Find where the given text appears and provide that cell's center as [x, y] coordinate. 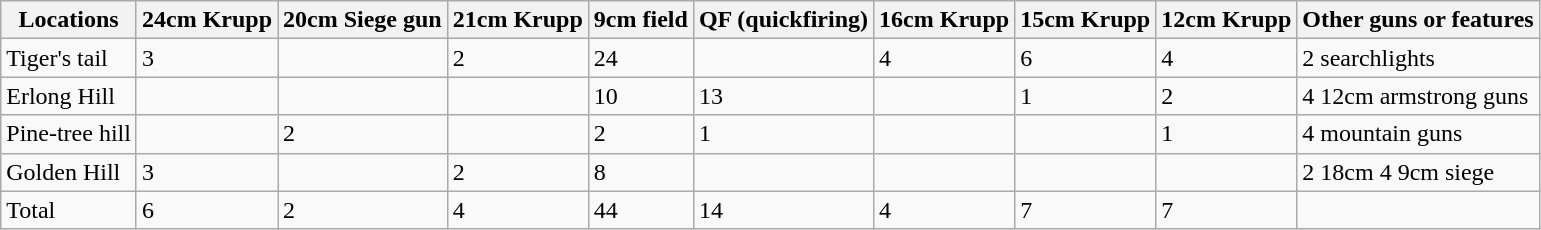
Tiger's tail [69, 58]
Pine-tree hill [69, 134]
21cm Krupp [518, 20]
Locations [69, 20]
15cm Krupp [1086, 20]
20cm Siege gun [363, 20]
QF (quickfiring) [783, 20]
44 [640, 210]
Golden Hill [69, 172]
14 [783, 210]
13 [783, 96]
4 12cm armstrong guns [1418, 96]
8 [640, 172]
24cm Krupp [206, 20]
Other guns or features [1418, 20]
16cm Krupp [944, 20]
10 [640, 96]
Total [69, 210]
2 searchlights [1418, 58]
2 18cm 4 9cm siege [1418, 172]
12cm Krupp [1226, 20]
4 mountain guns [1418, 134]
24 [640, 58]
Erlong Hill [69, 96]
9cm field [640, 20]
